Scan for the cell matching the given text and deliver its (X, Y) coordinate at center. 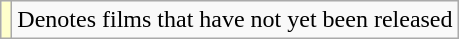
Denotes films that have not yet been released (235, 20)
